Pinpoint the cell where the given text exists, returning its (X, Y) midpoint coordinate. 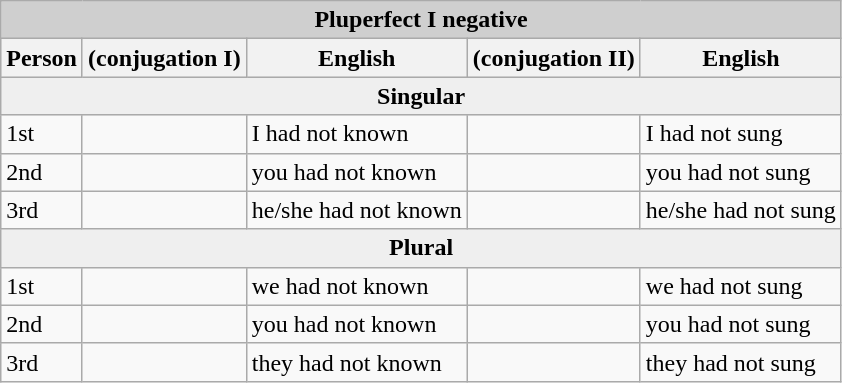
I had not known (356, 134)
Person (42, 58)
Plural (422, 248)
he/she had not sung (740, 210)
they had not known (356, 362)
(conjugation I) (164, 58)
he/she had not known (356, 210)
(conjugation II) (554, 58)
I had not sung (740, 134)
we had not known (356, 286)
we had not sung (740, 286)
they had not sung (740, 362)
Singular (422, 96)
Pluperfect I negative (422, 20)
